Provide the [x, y] coordinate of the cell's center where the given text is located.  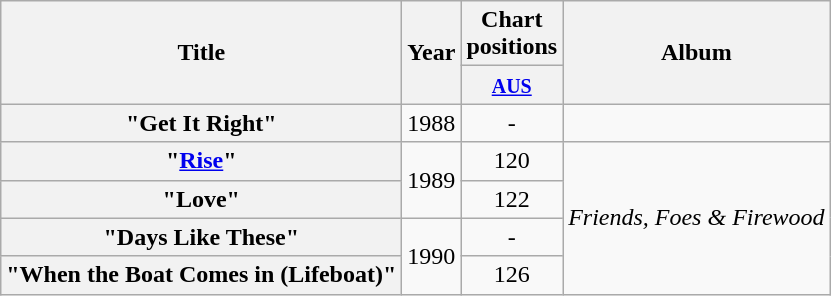
122 [512, 199]
1989 [432, 180]
120 [512, 161]
AUS [512, 85]
"When the Boat Comes in (Lifeboat)" [202, 275]
Album [696, 52]
Friends, Foes & Firewood [696, 218]
"Get It Right" [202, 123]
"Rise" [202, 161]
Chart positions [512, 34]
"Love" [202, 199]
126 [512, 275]
"Days Like These" [202, 237]
1988 [432, 123]
1990 [432, 256]
Title [202, 52]
Year [432, 52]
